Pinpoint the cell where the given text exists, returning its [X, Y] midpoint coordinate. 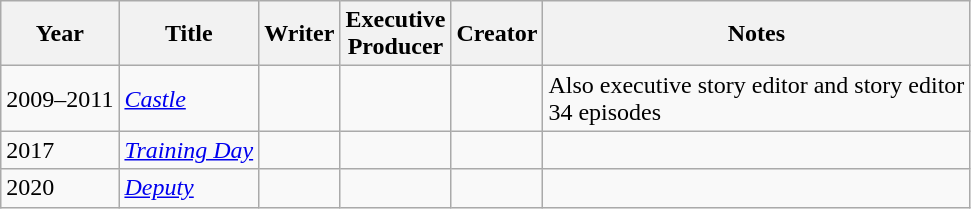
ExecutiveProducer [396, 34]
Year [60, 34]
Castle [189, 98]
Also executive story editor and story editor34 episodes [756, 98]
Notes [756, 34]
2009–2011 [60, 98]
Deputy [189, 188]
Training Day [189, 150]
Creator [497, 34]
2017 [60, 150]
2020 [60, 188]
Writer [300, 34]
Title [189, 34]
